Extract the (X, Y) coordinate from the center of the cell holding the provided text.  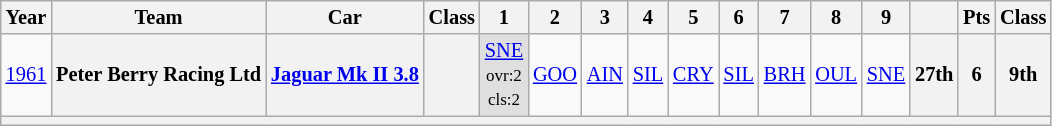
BRH (785, 75)
9th (1023, 75)
9 (886, 17)
Pts (976, 17)
3 (605, 17)
8 (836, 17)
Year (26, 17)
5 (693, 17)
Jaguar Mk II 3.8 (345, 75)
CRY (693, 75)
SNE (886, 75)
Peter Berry Racing Ltd (158, 75)
27th (934, 75)
Car (345, 17)
AIN (605, 75)
1 (504, 17)
4 (648, 17)
7 (785, 17)
Team (158, 17)
1961 (26, 75)
GOO (555, 75)
2 (555, 17)
SNEovr:2cls:2 (504, 75)
OUL (836, 75)
